Output the (X, Y) coordinate of the center of the cell containing the given text.  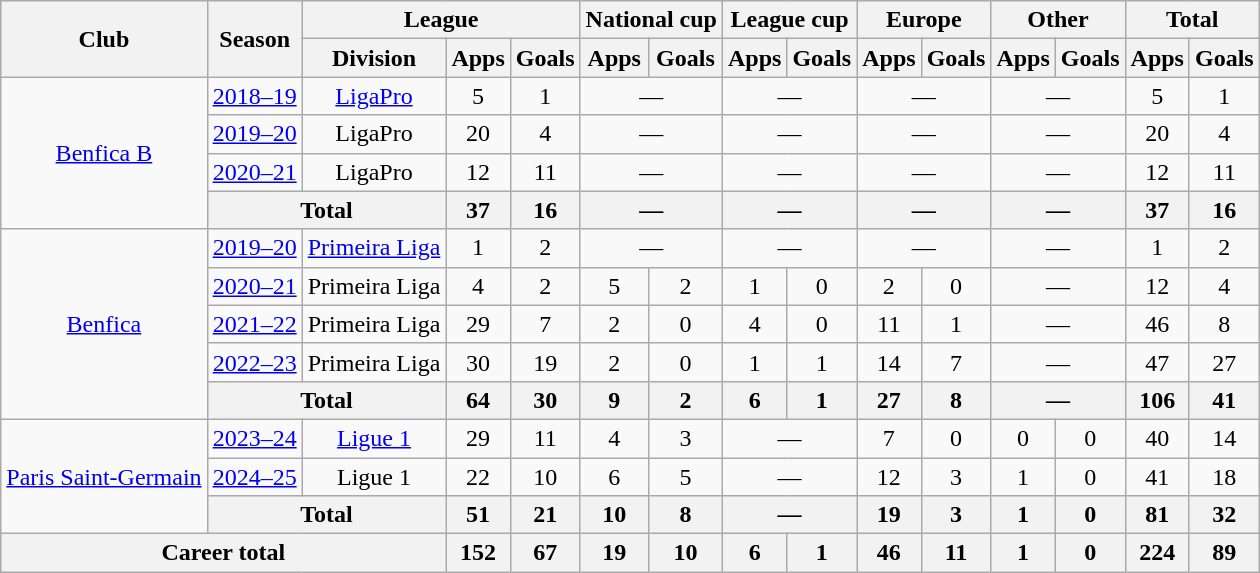
106 (1157, 400)
Other (1058, 20)
Europe (924, 20)
2022–23 (254, 362)
League (441, 20)
2024–25 (254, 477)
47 (1157, 362)
18 (1224, 477)
32 (1224, 515)
67 (545, 553)
Benfica (104, 324)
Benfica B (104, 153)
89 (1224, 553)
9 (614, 400)
22 (478, 477)
51 (478, 515)
81 (1157, 515)
224 (1157, 553)
National cup (651, 20)
152 (478, 553)
40 (1157, 438)
2021–22 (254, 324)
2023–24 (254, 438)
64 (478, 400)
2018–19 (254, 96)
21 (545, 515)
Division (374, 58)
Career total (224, 553)
League cup (789, 20)
Paris Saint-Germain (104, 476)
Club (104, 39)
Season (254, 39)
